Scan for the cell matching the given text and deliver its (X, Y) coordinate at center. 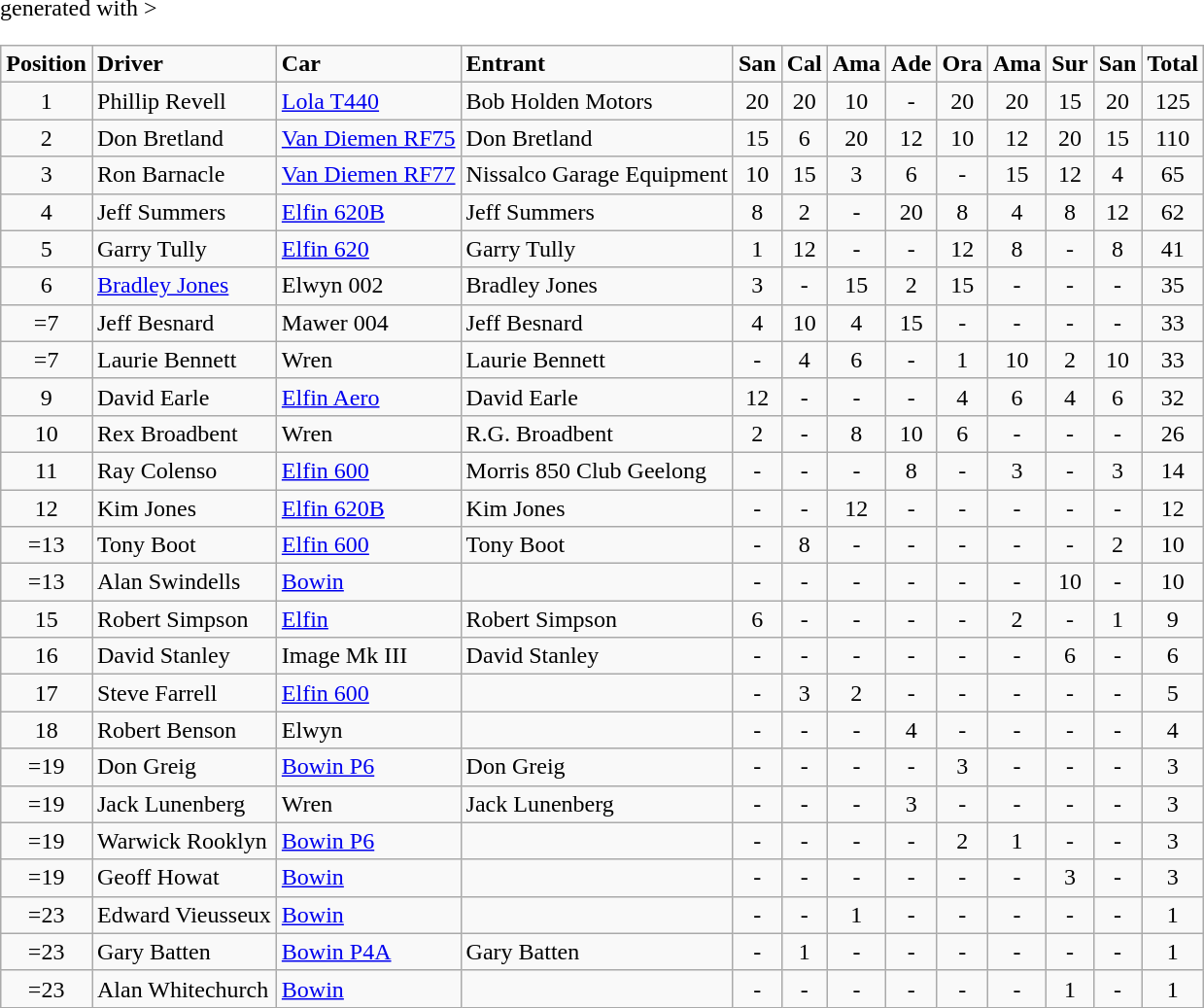
Elfin 620 (368, 249)
Cal (805, 64)
R.G. Broadbent (597, 434)
110 (1173, 138)
65 (1173, 175)
Alan Whitechurch (184, 989)
Ade (912, 64)
17 (47, 693)
Elwyn (368, 730)
14 (1173, 470)
Bowin P4A (368, 952)
125 (1173, 101)
Sur (1070, 64)
Ray Colenso (184, 470)
Entrant (597, 64)
26 (1173, 434)
18 (47, 730)
Bob Holden Motors (597, 101)
Elfin Aero (368, 397)
41 (1173, 249)
Morris 850 Club Geelong (597, 470)
35 (1173, 286)
Elwyn 002 (368, 286)
Total (1173, 64)
Position (47, 64)
Driver (184, 64)
32 (1173, 397)
Image Mk III (368, 656)
Ora (962, 64)
11 (47, 470)
Ron Barnacle (184, 175)
Edward Vieusseux (184, 915)
Steve Farrell (184, 693)
Phillip Revell (184, 101)
Van Diemen RF75 (368, 138)
Car (368, 64)
16 (47, 656)
Geoff Howat (184, 878)
62 (1173, 212)
Warwick Rooklyn (184, 841)
Alan Swindells (184, 582)
Robert Benson (184, 730)
Elfin (368, 619)
Lola T440 (368, 101)
Mawer 004 (368, 323)
Van Diemen RF77 (368, 175)
Rex Broadbent (184, 434)
Nissalco Garage Equipment (597, 175)
